From the cell containing the given text, extract its center point as [x, y] coordinate. 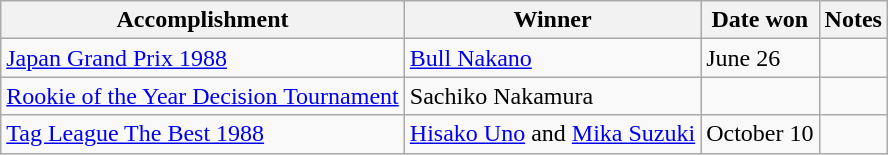
Japan Grand Prix 1988 [203, 58]
June 26 [760, 58]
Date won [760, 20]
Tag League The Best 1988 [203, 134]
Winner [552, 20]
Bull Nakano [552, 58]
Hisako Uno and Mika Suzuki [552, 134]
Sachiko Nakamura [552, 96]
Notes [853, 20]
Accomplishment [203, 20]
October 10 [760, 134]
Rookie of the Year Decision Tournament [203, 96]
